Identify which cell holds the provided text, then report its [x, y] central coordinate. 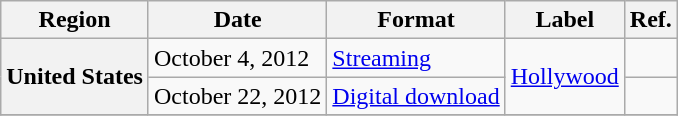
Ref. [650, 20]
Hollywood [564, 77]
Date [237, 20]
Digital download [416, 96]
Label [564, 20]
Format [416, 20]
Region [75, 20]
United States [75, 77]
October 4, 2012 [237, 58]
Streaming [416, 58]
October 22, 2012 [237, 96]
